Provide the (x, y) coordinate of the cell's center where the given text is located.  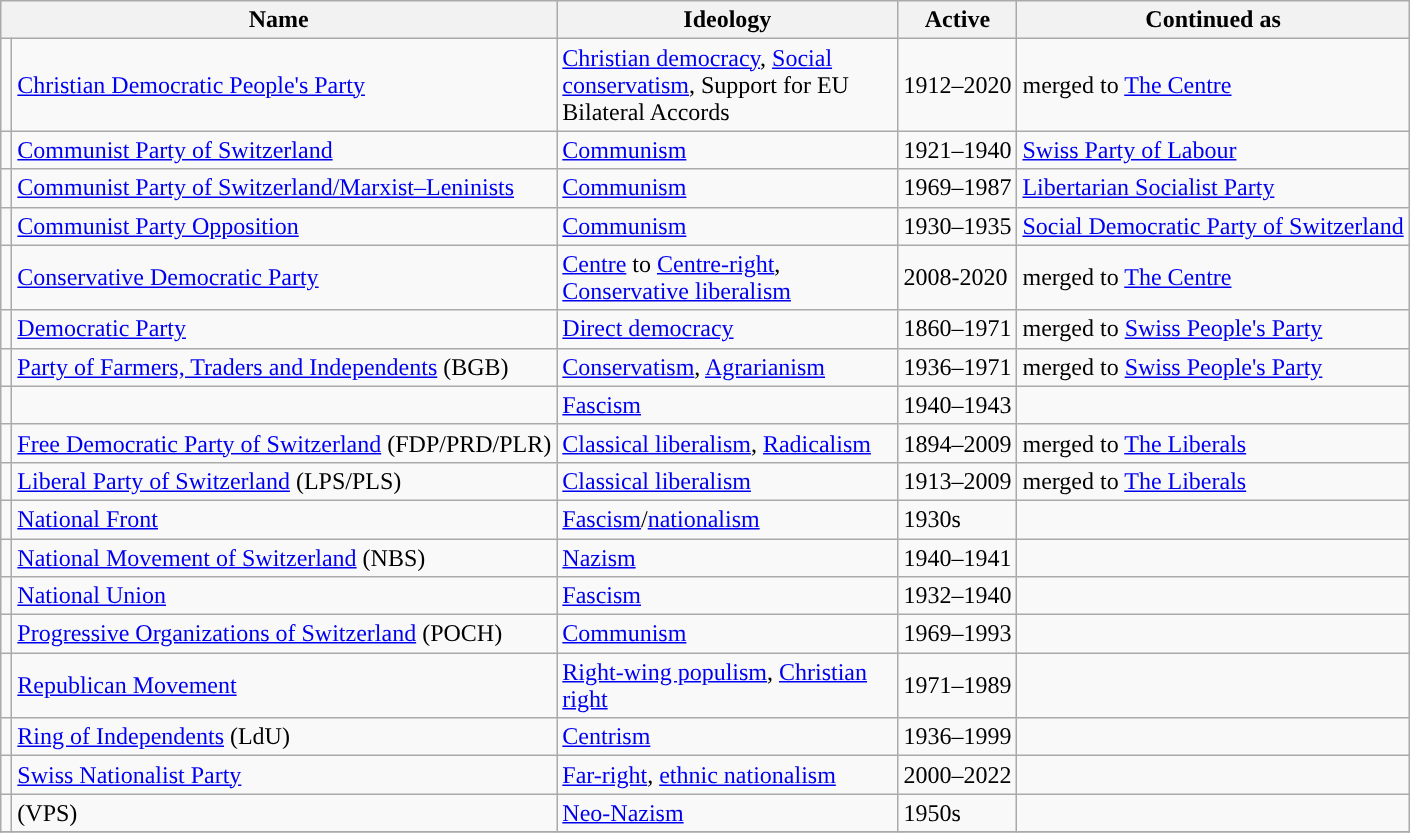
1971–1989 (958, 686)
1950s (958, 813)
Republican Movement (284, 686)
2008-2020 (958, 278)
1932–1940 (958, 596)
Liberal Party of Switzerland (LPS/PLS) (284, 481)
Name (279, 20)
1921–1940 (958, 150)
Right-wing populism, Christian right (728, 686)
National Front (284, 519)
(VPS) (284, 813)
1912–2020 (958, 85)
Conservatism, Agrarianism (728, 367)
1969–1987 (958, 188)
National Union (284, 596)
Communist Party of Switzerland (284, 150)
National Movement of Switzerland (NBS) (284, 557)
Active (958, 20)
1930s (958, 519)
Centrism (728, 737)
Party of Farmers, Traders and Independents (BGB) (284, 367)
Progressive Organizations of Switzerland (POCH) (284, 634)
1940–1941 (958, 557)
1936–1999 (958, 737)
1930–1935 (958, 226)
Ring of Independents (LdU) (284, 737)
Christian democracy, Social conservatism, Support for EU Bilateral Accords (728, 85)
1894–2009 (958, 443)
Continued as (1213, 20)
Nazism (728, 557)
Communist Party Opposition (284, 226)
Ideology (728, 20)
Swiss Party of Labour (1213, 150)
Communist Party of Switzerland/Marxist–Leninists (284, 188)
Fascism/nationalism (728, 519)
Direct democracy (728, 329)
1969–1993 (958, 634)
Centre to Centre-right, Conservative liberalism (728, 278)
Far-right, ethnic nationalism (728, 775)
Classical liberalism (728, 481)
1936–1971 (958, 367)
Conservative Democratic Party (284, 278)
2000–2022 (958, 775)
1940–1943 (958, 405)
1913–2009 (958, 481)
1860–1971 (958, 329)
Social Democratic Party of Switzerland (1213, 226)
Swiss Nationalist Party (284, 775)
Classical liberalism, Radicalism (728, 443)
Neo-Nazism (728, 813)
Christian Democratic People's Party (284, 85)
Libertarian Socialist Party (1213, 188)
Democratic Party (284, 329)
Free Democratic Party of Switzerland (FDP/PRD/PLR) (284, 443)
